Identify which cell holds the provided text, then report its [X, Y] central coordinate. 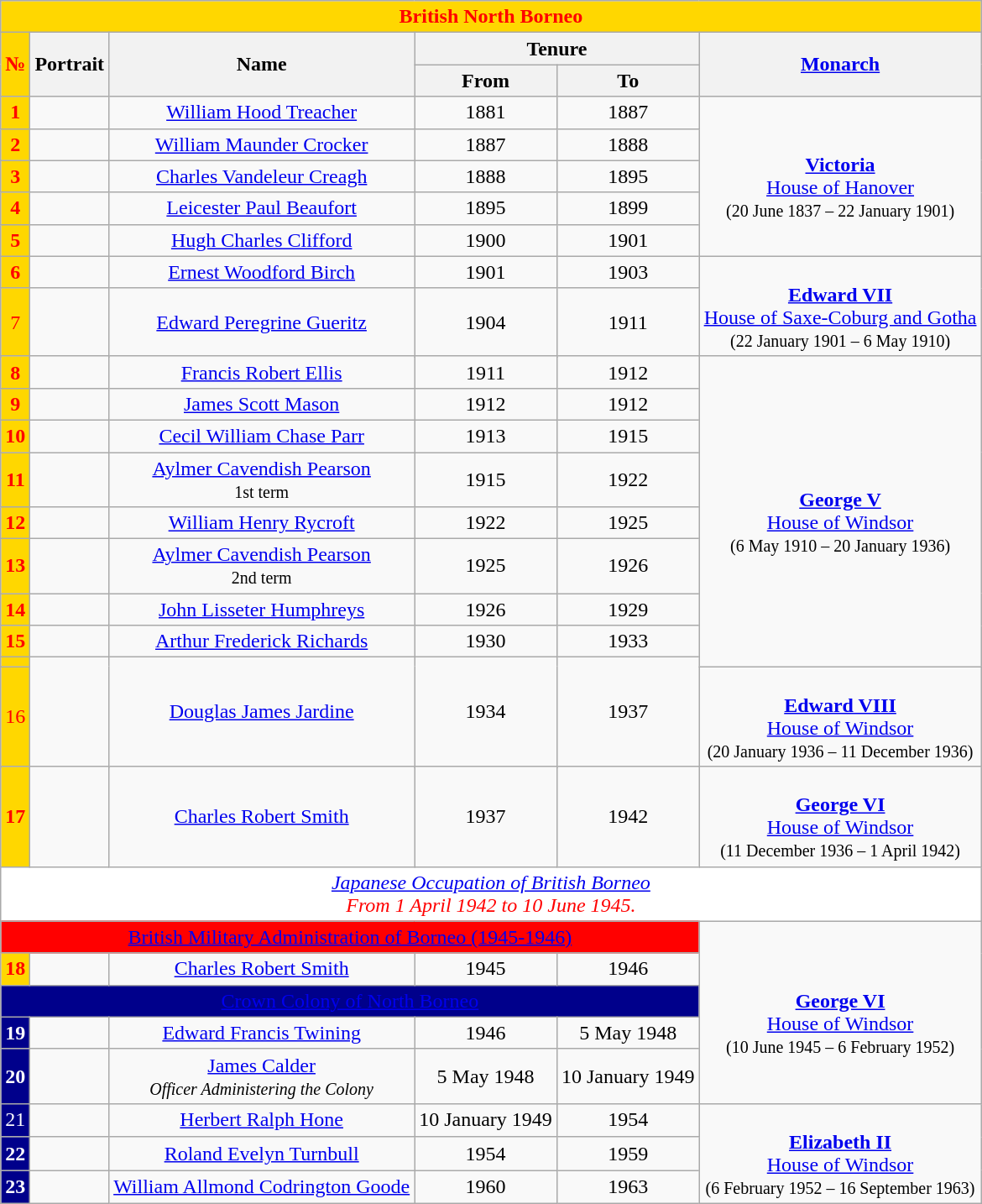
Elizabeth IIHouse of Windsor(6 February 1952 – 16 September 1963) [840, 1154]
VictoriaHouse of Hanover(20 June 1837 – 22 January 1901) [840, 176]
12 [15, 523]
13 [15, 566]
14 [15, 610]
17 [15, 816]
George VIHouse of Windsor(11 December 1936 – 1 April 1942) [840, 816]
1930 [486, 641]
Edward Peregrine Gueritz [262, 322]
From [486, 81]
William Hood Treacher [262, 113]
23 [15, 1187]
1881 [486, 113]
2 [15, 144]
1903 [628, 272]
British Military Administration of Borneo (1945-1946) [350, 937]
№ [15, 65]
William Henry Rycroft [262, 523]
Monarch [840, 65]
William Allmond Codrington Goode [262, 1187]
British North Borneo [491, 17]
Portrait [70, 65]
8 [15, 372]
Cecil William Chase Parr [262, 436]
Arthur Frederick Richards [262, 641]
1942 [628, 816]
1963 [628, 1187]
4 [15, 208]
Charles Vandeleur Creagh [262, 176]
1934 [486, 712]
21 [15, 1120]
10 [15, 436]
6 [15, 272]
1 [15, 113]
Leicester Paul Beaufort [262, 208]
Edward VIIHouse of Saxe-Coburg and Gotha(22 January 1901 – 6 May 1910) [840, 306]
1960 [486, 1187]
Tenure [557, 49]
Francis Robert Ellis [262, 372]
James Scott Mason [262, 404]
9 [15, 404]
15 [15, 641]
1945 [486, 969]
Hugh Charles Clifford [262, 240]
22 [15, 1154]
Herbert Ralph Hone [262, 1120]
Edward Francis Twining [262, 1033]
11 [15, 479]
Edward VIIIHouse of Windsor(20 January 1936 – 11 December 1936) [840, 717]
Douglas James Jardine [262, 712]
5 [15, 240]
Aylmer Cavendish Pearson2nd term [262, 566]
Ernest Woodford Birch [262, 272]
William Maunder Crocker [262, 144]
To [628, 81]
Crown Colony of North Borneo [350, 1001]
1929 [628, 610]
1904 [486, 322]
16 [15, 717]
3 [15, 176]
Aylmer Cavendish Pearson1st term [262, 479]
1900 [486, 240]
George VIHouse of Windsor(10 June 1945 – 6 February 1952) [840, 1013]
James CalderOfficer Administering the Colony [262, 1076]
Japanese Occupation of British Borneo From 1 April 1942 to 10 June 1945. [491, 893]
1913 [486, 436]
Name [262, 65]
John Lisseter Humphreys [262, 610]
1933 [628, 641]
7 [15, 322]
George VHouse of Windsor(6 May 1910 – 20 January 1936) [840, 511]
18 [15, 969]
1899 [628, 208]
Roland Evelyn Turnbull [262, 1154]
20 [15, 1076]
1959 [628, 1154]
19 [15, 1033]
